From the cell containing the given text, extract its center point as [x, y] coordinate. 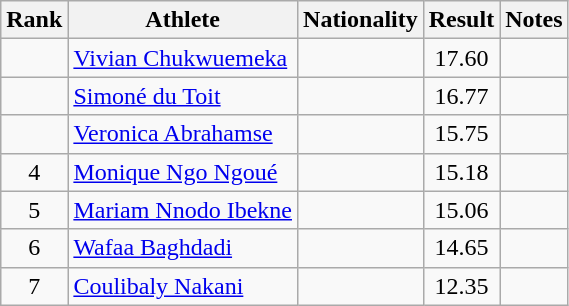
Result [461, 20]
Mariam Nnodo Ibekne [183, 210]
Vivian Chukwuemeka [183, 58]
Coulibaly Nakani [183, 286]
7 [34, 286]
Athlete [183, 20]
Veronica Abrahamse [183, 134]
Rank [34, 20]
12.35 [461, 286]
16.77 [461, 96]
Wafaa Baghdadi [183, 248]
15.06 [461, 210]
6 [34, 248]
4 [34, 172]
Simoné du Toit [183, 96]
15.18 [461, 172]
Notes [534, 20]
17.60 [461, 58]
14.65 [461, 248]
Nationality [361, 20]
15.75 [461, 134]
5 [34, 210]
Monique Ngo Ngoué [183, 172]
